Extract the [X, Y] coordinate from the center of the cell holding the provided text.  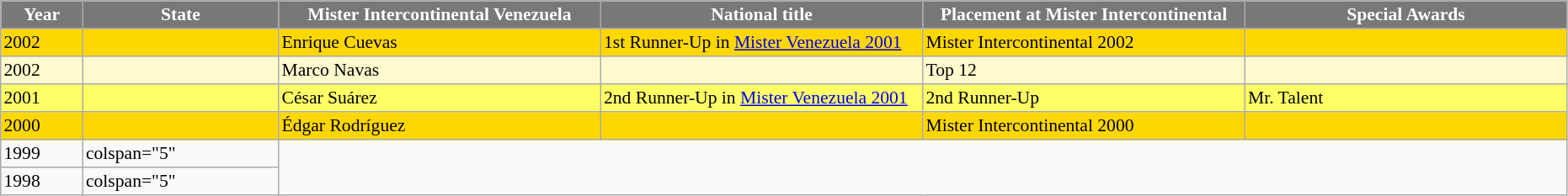
1998 [42, 182]
1999 [42, 153]
César Suárez [440, 98]
Enrique Cuevas [440, 42]
Placement at Mister Intercontinental [1084, 15]
State [180, 15]
2001 [42, 98]
2nd Runner-Up in Mister Venezuela 2001 [761, 98]
Mr. Talent [1405, 98]
Year [42, 15]
1st Runner-Up in Mister Venezuela 2001 [761, 42]
Mister Intercontinental 2002 [1084, 42]
Édgar Rodríguez [440, 126]
Mister Intercontinental Venezuela [440, 15]
Special Awards [1405, 15]
2nd Runner-Up [1084, 98]
Top 12 [1084, 71]
Marco Navas [440, 71]
Mister Intercontinental 2000 [1084, 126]
National title [761, 15]
2000 [42, 126]
